Detect which cell encompasses the target text, then output its [x, y] center coordinate. 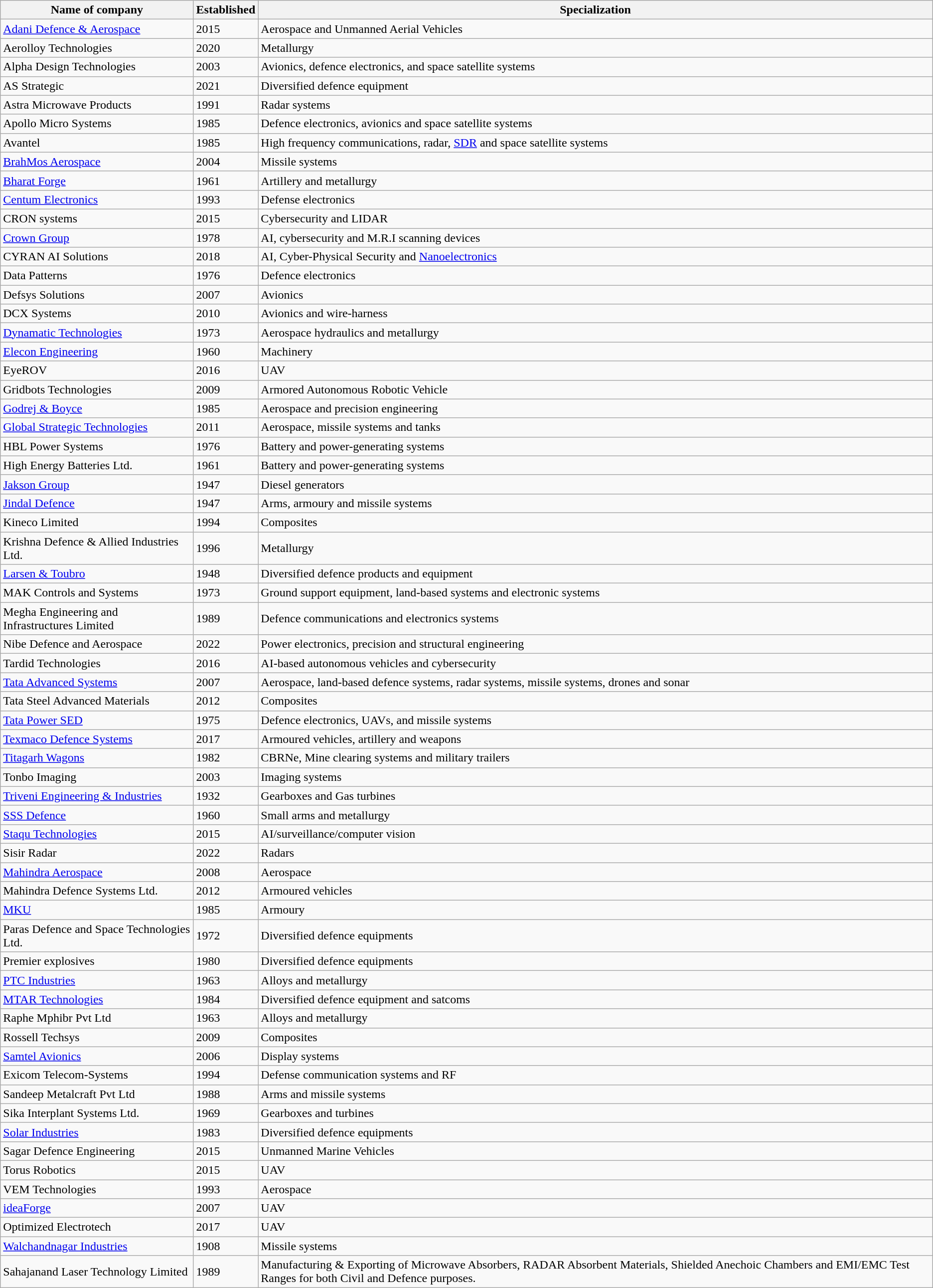
Gearboxes and Gas turbines [595, 796]
Ground support equipment, land-based systems and electronic systems [595, 593]
Defence electronics [595, 276]
MTAR Technologies [97, 999]
Rossell Techsys [97, 1037]
1975 [226, 720]
Titagarh Wagons [97, 758]
Global Strategic Technologies [97, 427]
Defense electronics [595, 199]
Tonbo Imaging [97, 777]
Arms and missile systems [595, 1094]
Defence electronics, avionics and space satellite systems [595, 124]
ideaForge [97, 1208]
Kineco Limited [97, 522]
Nibe Defence and Aerospace [97, 644]
2018 [226, 257]
2021 [226, 86]
Tata Steel Advanced Materials [97, 701]
Elecon Engineering [97, 352]
AI-based autonomous vehicles and cybersecurity [595, 663]
Imaging systems [595, 777]
Triveni Engineering & Industries [97, 796]
Bharat Forge [97, 181]
MKU [97, 910]
HBL Power Systems [97, 446]
Power electronics, precision and structural engineering [595, 644]
Samtel Avionics [97, 1056]
1932 [226, 796]
Gearboxes and turbines [595, 1113]
Radars [595, 853]
2011 [226, 427]
1948 [226, 574]
Mahindra Defence Systems Ltd. [97, 891]
Aerospace and precision engineering [595, 408]
Torus Robotics [97, 1170]
2006 [226, 1056]
1978 [226, 238]
2004 [226, 162]
MAK Controls and Systems [97, 593]
Dynamatic Technologies [97, 333]
2008 [226, 872]
Krishna Defence & Allied Industries Ltd. [97, 548]
Arms, armoury and missile systems [595, 503]
SSS Defence [97, 815]
Armored Autonomous Robotic Vehicle [595, 389]
Walchandnagar Industries [97, 1246]
1980 [226, 961]
1972 [226, 935]
Armoured vehicles, artillery and weapons [595, 739]
Sagar Defence Engineering [97, 1151]
1984 [226, 999]
Name of company [97, 10]
Defense communication systems and RF [595, 1075]
2010 [226, 314]
Armoury [595, 910]
Avionics, defence electronics, and space satellite systems [595, 67]
Avionics [595, 295]
1983 [226, 1132]
AI, Cyber-Physical Security and Nanoelectronics [595, 257]
AI, cybersecurity and M.R.I scanning devices [595, 238]
Avantel [97, 143]
Diesel generators [595, 484]
1969 [226, 1113]
Apollo Micro Systems [97, 124]
1996 [226, 548]
Alpha Design Technologies [97, 67]
Diversified defence equipment and satcoms [595, 999]
Defence communications and electronics systems [595, 618]
Small arms and metallurgy [595, 815]
Display systems [595, 1056]
Sisir Radar [97, 853]
Diversified defence equipment [595, 86]
Optimized Electrotech [97, 1227]
Solar Industries [97, 1132]
Tata Advanced Systems [97, 682]
Specialization [595, 10]
Larsen & Toubro [97, 574]
Aerolloy Technologies [97, 48]
Defence electronics, UAVs, and missile systems [595, 720]
High frequency communications, radar, SDR and space satellite systems [595, 143]
Data Patterns [97, 276]
Jindal Defence [97, 503]
PTC Industries [97, 980]
Diversified defence products and equipment [595, 574]
Cybersecurity and LIDAR [595, 218]
1908 [226, 1246]
Staqu Technologies [97, 834]
Tardid Technologies [97, 663]
Crown Group [97, 238]
Unmanned Marine Vehicles [595, 1151]
EyeROV [97, 370]
Tata Power SED [97, 720]
Raphe Mphibr Pvt Ltd [97, 1018]
Radar systems [595, 105]
Exicom Telecom-Systems [97, 1075]
VEM Technologies [97, 1189]
High Energy Batteries Ltd. [97, 465]
Aerospace hydraulics and metallurgy [595, 333]
Sika Interplant Systems Ltd. [97, 1113]
Artillery and metallurgy [595, 181]
Adani Defence & Aerospace [97, 29]
Astra Microwave Products [97, 105]
CBRNe, Mine clearing systems and military trailers [595, 758]
Machinery [595, 352]
Paras Defence and Space Technologies Ltd. [97, 935]
Texmaco Defence Systems [97, 739]
Armoured vehicles [595, 891]
Sandeep Metalcraft Pvt Ltd [97, 1094]
Aerospace and Unmanned Aerial Vehicles [595, 29]
Established [226, 10]
AI/surveillance/computer vision [595, 834]
1982 [226, 758]
2020 [226, 48]
1991 [226, 105]
Defsys Solutions [97, 295]
Aerospace, land-based defence systems, radar systems, missile systems, drones and sonar [595, 682]
1988 [226, 1094]
Avionics and wire-harness [595, 314]
DCX Systems [97, 314]
Jakson Group [97, 484]
CYRAN AI Solutions [97, 257]
AS Strategic [97, 86]
Megha Engineering and Infrastructures Limited [97, 618]
Godrej & Boyce [97, 408]
Aerospace, missile systems and tanks [595, 427]
BrahMos Aerospace [97, 162]
Centum Electronics [97, 199]
Sahajanand Laser Technology Limited [97, 1272]
Premier explosives [97, 961]
Mahindra Aerospace [97, 872]
CRON systems [97, 218]
Gridbots Technologies [97, 389]
